Return (X, Y) of the center of cell containing provided text 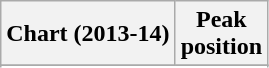
Peakposition (221, 34)
Chart (2013-14) (88, 34)
